Determine the (X, Y) coordinate at the center of the cell enclosing the given text.  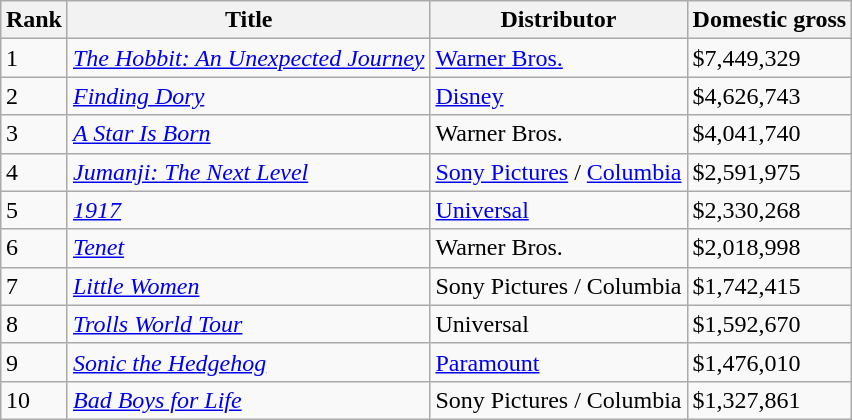
Little Women (248, 286)
$2,330,268 (770, 210)
5 (34, 210)
1 (34, 58)
Finding Dory (248, 96)
8 (34, 324)
$2,591,975 (770, 172)
$7,449,329 (770, 58)
Title (248, 20)
Domestic gross (770, 20)
9 (34, 362)
The Hobbit: An Unexpected Journey (248, 58)
$4,626,743 (770, 96)
Sonic the Hedgehog (248, 362)
$1,592,670 (770, 324)
6 (34, 248)
A Star Is Born (248, 134)
Rank (34, 20)
Distributor (558, 20)
7 (34, 286)
Paramount (558, 362)
$1,476,010 (770, 362)
2 (34, 96)
Disney (558, 96)
Jumanji: The Next Level (248, 172)
Tenet (248, 248)
Trolls World Tour (248, 324)
10 (34, 400)
$2,018,998 (770, 248)
Bad Boys for Life (248, 400)
$4,041,740 (770, 134)
$1,327,861 (770, 400)
4 (34, 172)
3 (34, 134)
1917 (248, 210)
$1,742,415 (770, 286)
